Find where the given text appears and provide that cell's center as (X, Y) coordinate. 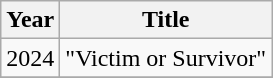
"Victim or Survivor" (166, 58)
2024 (30, 58)
Year (30, 20)
Title (166, 20)
